Return the (X, Y) coordinate for the center point of the cell that contains the specified text.  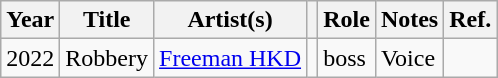
Voice (409, 58)
Year (30, 20)
2022 (30, 58)
Artist(s) (230, 20)
Freeman HKD (230, 58)
Ref. (470, 20)
Role (347, 20)
boss (347, 58)
Notes (409, 20)
Title (107, 20)
Robbery (107, 58)
